Capture the cell that displays the provided text and extract its [X, Y] central coordinate. 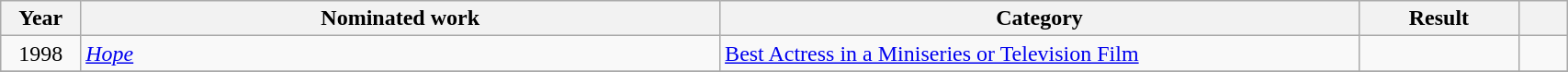
1998 [40, 54]
Year [40, 18]
Best Actress in a Miniseries or Television Film [1040, 54]
Category [1040, 18]
Nominated work [400, 18]
Hope [400, 54]
Result [1438, 18]
